Locate the cell with the specified text and output its [x, y] center coordinate. 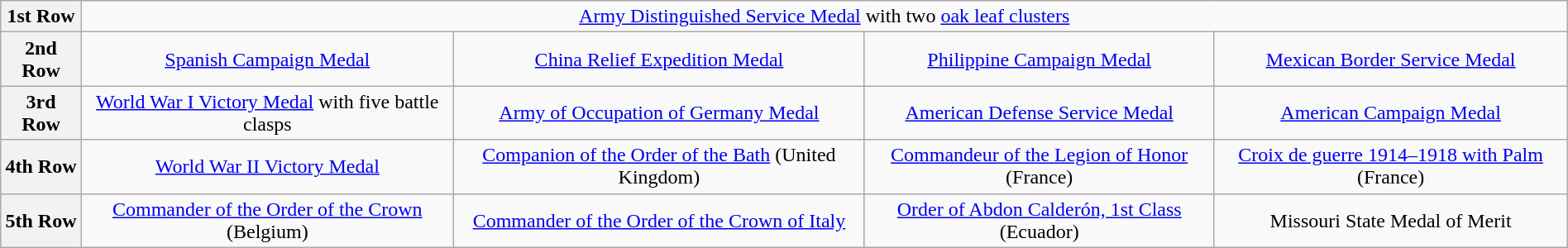
Commandeur of the Legion of Honor (France) [1039, 167]
Croix de guerre 1914–1918 with Palm (France) [1391, 167]
3rd Row [41, 112]
Mexican Border Service Medal [1391, 60]
1st Row [41, 17]
Order of Abdon Calderón, 1st Class (Ecuador) [1039, 220]
Commander of the Order of the Crown (Belgium) [267, 220]
4th Row [41, 167]
World War II Victory Medal [267, 167]
World War I Victory Medal with five battle clasps [267, 112]
Philippine Campaign Medal [1039, 60]
Companion of the Order of the Bath (United Kingdom) [658, 167]
Spanish Campaign Medal [267, 60]
Army Distinguished Service Medal with two oak leaf clusters [824, 17]
American Campaign Medal [1391, 112]
2nd Row [41, 60]
Army of Occupation of Germany Medal [658, 112]
Commander of the Order of the Crown of Italy [658, 220]
American Defense Service Medal [1039, 112]
China Relief Expedition Medal [658, 60]
Missouri State Medal of Merit [1391, 220]
5th Row [41, 220]
